Extract the (X, Y) coordinate from the center of the cell holding the provided text.  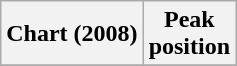
Chart (2008) (72, 34)
Peakposition (189, 34)
